Extract the [x, y] coordinate from the center of the cell holding the provided text.  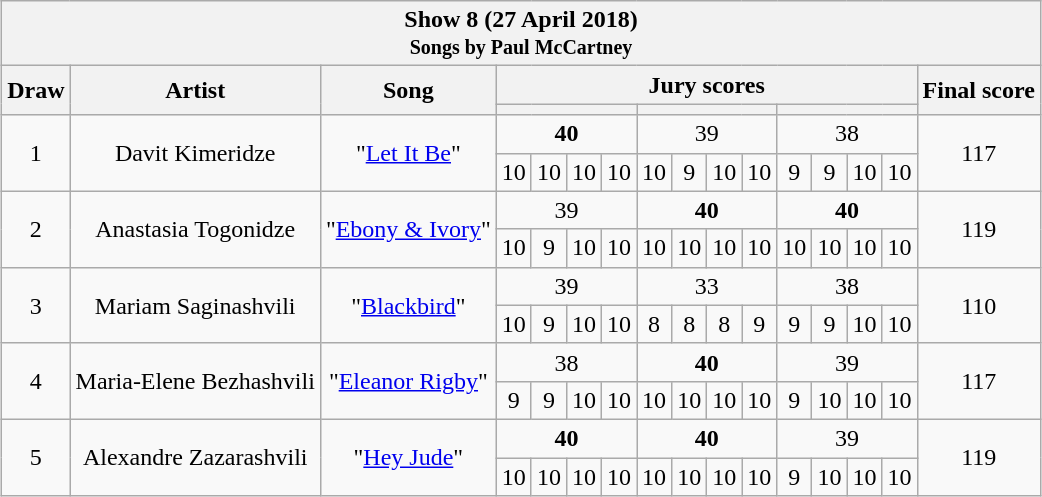
Maria-Elene Bezhashvili [195, 381]
Show 8 (27 April 2018)Songs by Paul McCartney [522, 34]
3 [36, 305]
Davit Kimeridze [195, 153]
"Blackbird" [408, 305]
Alexandre Zazarashvili [195, 457]
"Ebony & Ivory" [408, 229]
"Hey Jude" [408, 457]
Artist [195, 90]
Song [408, 90]
33 [707, 286]
"Eleanor Rigby" [408, 381]
110 [978, 305]
4 [36, 381]
Mariam Saginashvili [195, 305]
1 [36, 153]
Jury scores [706, 85]
5 [36, 457]
Final score [978, 90]
Anastasia Togonidze [195, 229]
Draw [36, 90]
2 [36, 229]
"Let It Be" [408, 153]
